Output the (X, Y) coordinate of the center of the cell containing the given text.  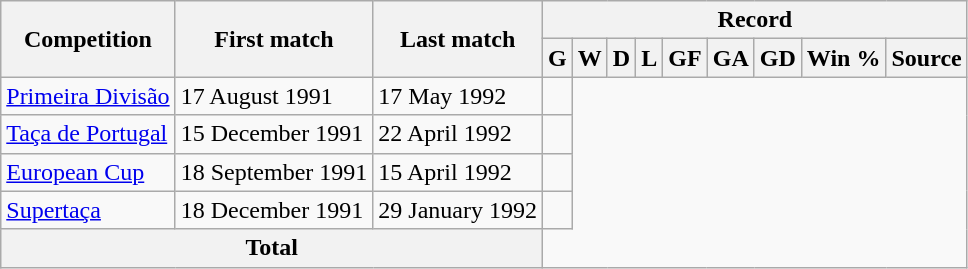
17 August 1991 (274, 96)
Source (926, 58)
Primeira Divisão (88, 96)
GD (778, 58)
18 December 1991 (274, 210)
18 September 1991 (274, 172)
29 January 1992 (458, 210)
Record (756, 20)
D (621, 58)
17 May 1992 (458, 96)
15 December 1991 (274, 134)
Supertaça (88, 210)
Last match (458, 39)
Competition (88, 39)
G (558, 58)
Taça de Portugal (88, 134)
GA (730, 58)
L (650, 58)
First match (274, 39)
GF (685, 58)
15 April 1992 (458, 172)
European Cup (88, 172)
Win % (844, 58)
W (590, 58)
22 April 1992 (458, 134)
Total (272, 248)
